Search for the cell housing the specified text and yield its (X, Y) center coordinate. 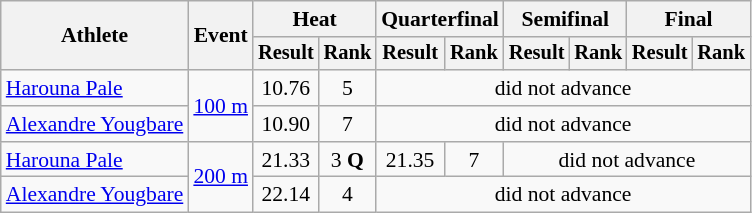
3 Q (348, 160)
10.90 (286, 124)
10.76 (286, 88)
21.33 (286, 160)
4 (348, 195)
21.35 (410, 160)
Semifinal (566, 19)
Athlete (95, 36)
200 m (220, 178)
Event (220, 36)
100 m (220, 106)
5 (348, 88)
Heat (314, 19)
Final (688, 19)
22.14 (286, 195)
Quarterfinal (440, 19)
